Scan for the cell matching the given text and deliver its (X, Y) coordinate at center. 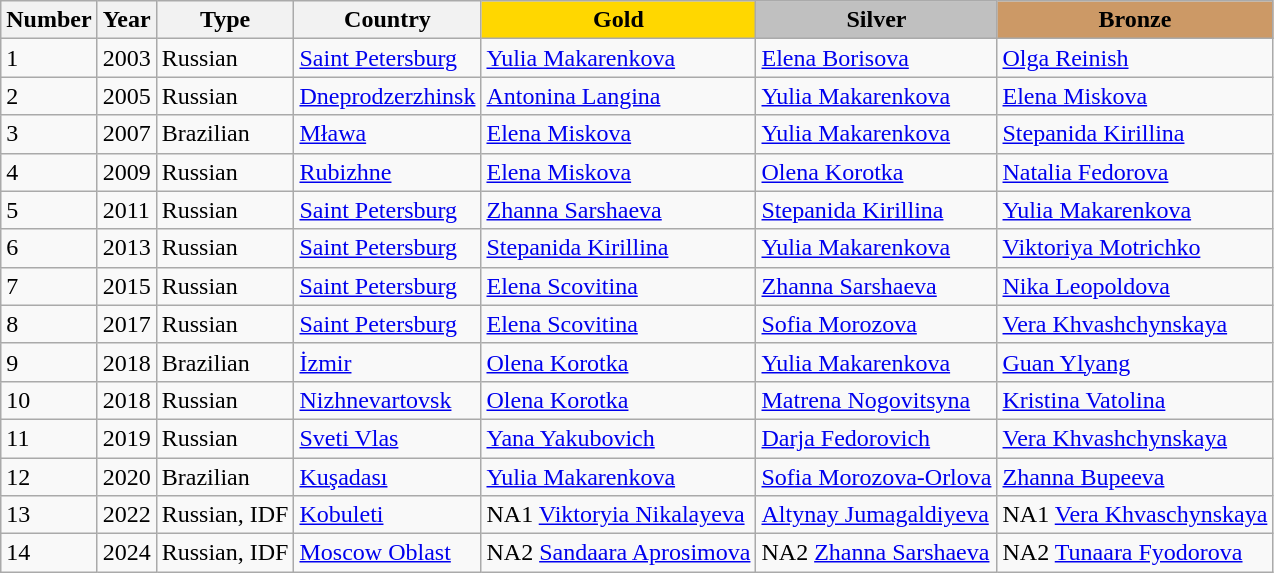
2020 (126, 477)
3 (49, 134)
2009 (126, 172)
2019 (126, 438)
14 (49, 553)
Gold (618, 20)
2013 (126, 248)
Kuşadası (388, 477)
Number (49, 20)
NA2 Sandaara Aprosimova (618, 553)
2011 (126, 210)
Year (126, 20)
NA2 Zhanna Sarshaeva (876, 553)
Type (225, 20)
Darja Fedorovich (876, 438)
6 (49, 248)
11 (49, 438)
NA1 Viktoryia Nikalayeva (618, 515)
İzmir (388, 362)
Natalia Fedorova (1135, 172)
Moscow Oblast (388, 553)
2015 (126, 286)
Matrena Nogovitsyna (876, 400)
2007 (126, 134)
12 (49, 477)
Olga Reinish (1135, 58)
Altynay Jumagaldiyeva (876, 515)
NA2 Tunaara Fyodorova (1135, 553)
Guan Ylyang (1135, 362)
Zhanna Bupeeva (1135, 477)
Nika Leopoldova (1135, 286)
8 (49, 324)
2022 (126, 515)
Bronze (1135, 20)
2024 (126, 553)
Kobuleti (388, 515)
Mława (388, 134)
Rubizhne (388, 172)
NA1 Vera Khvaschynskaya (1135, 515)
13 (49, 515)
2005 (126, 96)
Sofia Morozova (876, 324)
Sveti Vlas (388, 438)
Antonina Langina (618, 96)
Yana Yakubovich (618, 438)
2017 (126, 324)
Sofia Morozova-Orlova (876, 477)
2003 (126, 58)
10 (49, 400)
Nizhnevartovsk (388, 400)
Elena Borisova (876, 58)
9 (49, 362)
5 (49, 210)
Silver (876, 20)
4 (49, 172)
7 (49, 286)
1 (49, 58)
Kristina Vatolina (1135, 400)
2 (49, 96)
Viktoriya Motrichko (1135, 248)
Country (388, 20)
Dneprodzerzhinsk (388, 96)
